Provide the (X, Y) coordinate of the cell's center where the given text is located.  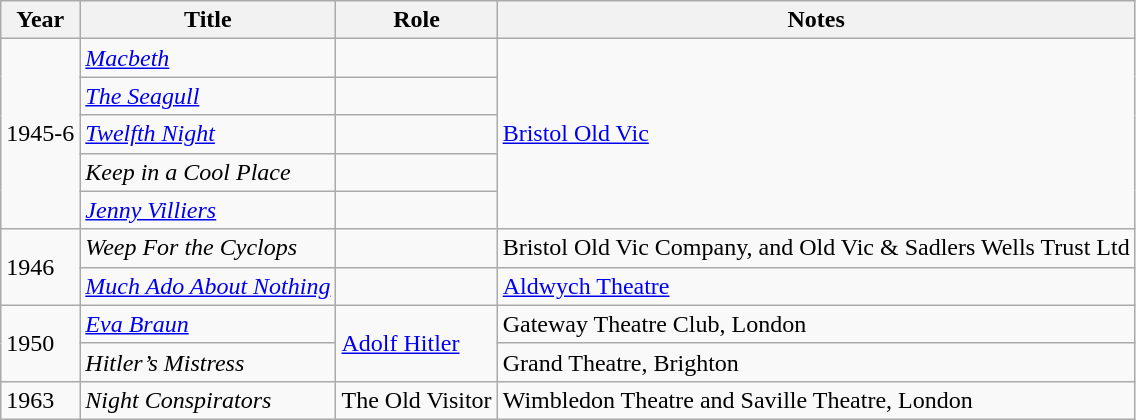
Adolf Hitler (416, 343)
Title (208, 20)
1945-6 (40, 134)
Notes (816, 20)
Bristol Old Vic Company, and Old Vic & Sadlers Wells Trust Ltd (816, 248)
Keep in a Cool Place (208, 172)
Grand Theatre, Brighton (816, 362)
Jenny Villiers (208, 210)
1963 (40, 400)
1946 (40, 267)
Role (416, 20)
Twelfth Night (208, 134)
Aldwych Theatre (816, 286)
Weep For the Cyclops (208, 248)
Eva Braun (208, 324)
Wimbledon Theatre and Saville Theatre, London (816, 400)
The Old Visitor (416, 400)
Night Conspirators (208, 400)
Gateway Theatre Club, London (816, 324)
Hitler’s Mistress (208, 362)
The Seagull (208, 96)
1950 (40, 343)
Bristol Old Vic (816, 134)
Year (40, 20)
Much Ado About Nothing (208, 286)
Macbeth (208, 58)
